Search for the cell housing the specified text and yield its (X, Y) center coordinate. 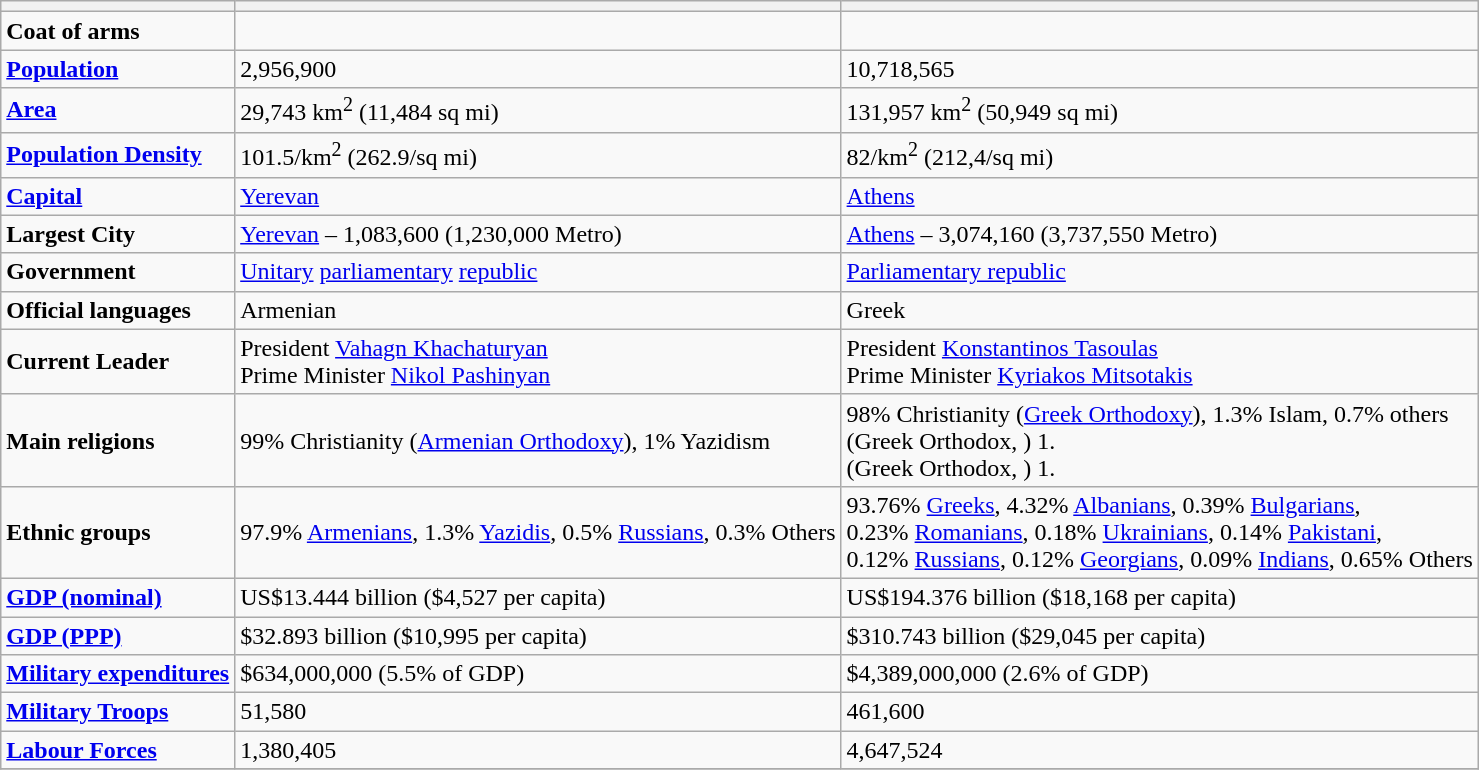
97.9% Armenians, 1.3% Yazidis, 0.5% Russians, 0.3% Others (538, 532)
$634,000,000 (5.5% of GDP) (538, 674)
Greek (1160, 310)
Current Leader (118, 362)
29,743 km2 (11,484 sq mi) (538, 110)
51,580 (538, 712)
101.5/km2 (262.9/sq mi) (538, 154)
Armenian (538, 310)
Official languages (118, 310)
Population (118, 69)
Population Density (118, 154)
461,600 (1160, 712)
US$13.444 billion ($4,527 per capita) (538, 597)
Coat of arms (118, 31)
GDP (nominal) (118, 597)
GDP (PPP) (118, 636)
Military expenditures (118, 674)
Labour Forces (118, 750)
Area (118, 110)
Government (118, 272)
Yerevan – 1,083,600 (1,230,000 Metro) (538, 234)
Athens (1160, 196)
99% Christianity (Armenian Orthodoxy), 1% Yazidism (538, 440)
98% Christianity (Greek Orthodoxy), 1.3% Islam, 0.7% others(Greek Orthodox, ) 1.(Greek Orthodox, ) 1. (1160, 440)
$32.893 billion ($10,995 per capita) (538, 636)
Capital (118, 196)
Largest City (118, 234)
10,718,565 (1160, 69)
2,956,900 (538, 69)
US$194.376 billion ($18,168 per capita) (1160, 597)
Parliamentary republic (1160, 272)
4,647,524 (1160, 750)
President Vahagn Khachaturyan Prime Minister Nikol Pashinyan (538, 362)
Main religions (118, 440)
Military Troops (118, 712)
Athens – 3,074,160 (3,737,550 Metro) (1160, 234)
Yerevan (538, 196)
Ethnic groups (118, 532)
82/km2 (212,4/sq mi) (1160, 154)
Unitary parliamentary republic (538, 272)
1,380,405 (538, 750)
131,957 km2 (50,949 sq mi) (1160, 110)
$310.743 billion ($29,045 per capita) (1160, 636)
President Konstantinos Tasoulas Prime Minister Kyriakos Mitsotakis (1160, 362)
$4,389,000,000 (2.6% of GDP) (1160, 674)
